Identify which cell holds the provided text, then report its [X, Y] central coordinate. 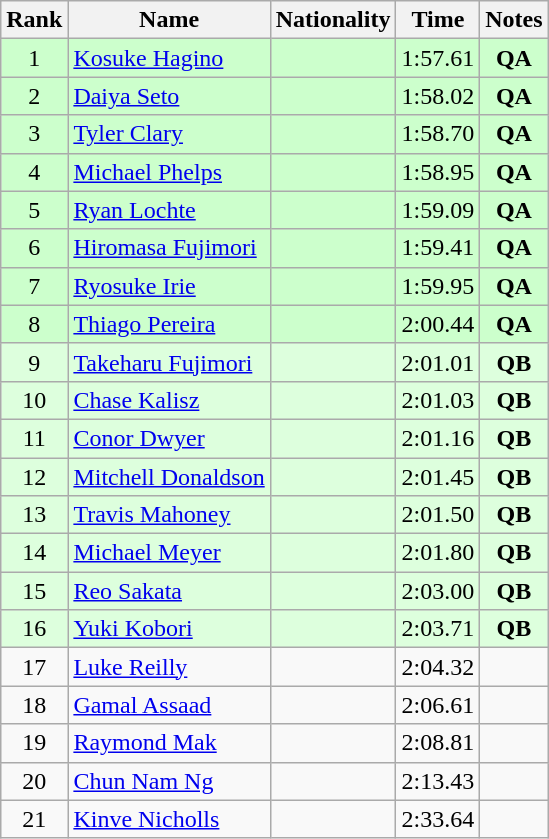
2:01.80 [438, 553]
1:57.61 [438, 58]
Thiago Pereira [169, 324]
2:03.71 [438, 629]
Chase Kalisz [169, 400]
1:58.70 [438, 134]
Notes [514, 20]
Chun Nam Ng [169, 781]
16 [34, 629]
11 [34, 438]
Ryan Lochte [169, 210]
1:59.09 [438, 210]
1:58.95 [438, 172]
4 [34, 172]
Gamal Assaad [169, 705]
Nationality [333, 20]
Mitchell Donaldson [169, 477]
5 [34, 210]
Michael Meyer [169, 553]
2:33.64 [438, 819]
2:00.44 [438, 324]
Hiromasa Fujimori [169, 248]
Conor Dwyer [169, 438]
Takeharu Fujimori [169, 362]
1 [34, 58]
15 [34, 591]
2:06.61 [438, 705]
Rank [34, 20]
Reo Sakata [169, 591]
Raymond Mak [169, 743]
18 [34, 705]
2:01.50 [438, 515]
2:01.45 [438, 477]
13 [34, 515]
Travis Mahoney [169, 515]
3 [34, 134]
2:08.81 [438, 743]
2:01.01 [438, 362]
Ryosuke Irie [169, 286]
20 [34, 781]
Kinve Nicholls [169, 819]
21 [34, 819]
2 [34, 96]
Michael Phelps [169, 172]
10 [34, 400]
7 [34, 286]
Name [169, 20]
12 [34, 477]
1:59.41 [438, 248]
2:01.03 [438, 400]
2:13.43 [438, 781]
14 [34, 553]
8 [34, 324]
Daiya Seto [169, 96]
19 [34, 743]
2:01.16 [438, 438]
6 [34, 248]
2:03.00 [438, 591]
9 [34, 362]
2:04.32 [438, 667]
Yuki Kobori [169, 629]
Kosuke Hagino [169, 58]
Time [438, 20]
1:59.95 [438, 286]
Luke Reilly [169, 667]
Tyler Clary [169, 134]
1:58.02 [438, 96]
17 [34, 667]
